Determine the [x, y] coordinate at the center of the cell enclosing the given text.  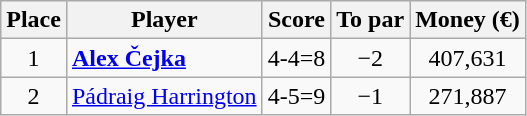
1 [34, 58]
2 [34, 96]
Player [164, 20]
To par [370, 20]
271,887 [468, 96]
4-5=9 [296, 96]
Money (€) [468, 20]
Place [34, 20]
Alex Čejka [164, 58]
Pádraig Harrington [164, 96]
−1 [370, 96]
407,631 [468, 58]
Score [296, 20]
4-4=8 [296, 58]
−2 [370, 58]
